Capture the cell that displays the provided text and extract its (X, Y) central coordinate. 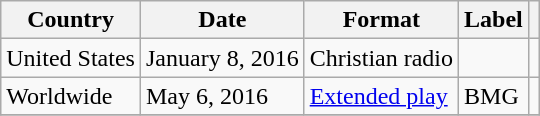
January 8, 2016 (222, 58)
Extended play (381, 96)
United States (71, 58)
Country (71, 20)
Format (381, 20)
Worldwide (71, 96)
Label (494, 20)
May 6, 2016 (222, 96)
Date (222, 20)
Christian radio (381, 58)
BMG (494, 96)
